Find where the given text appears and provide that cell's center as [x, y] coordinate. 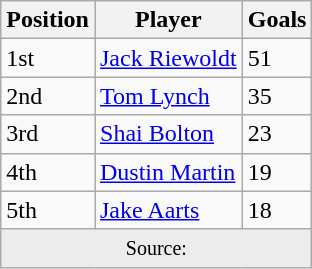
Shai Bolton [168, 134]
Tom Lynch [168, 96]
Player [168, 20]
Jack Riewoldt [168, 58]
1st [48, 58]
4th [48, 172]
Source: [156, 248]
35 [277, 96]
18 [277, 210]
Position [48, 20]
19 [277, 172]
Dustin Martin [168, 172]
5th [48, 210]
51 [277, 58]
Goals [277, 20]
23 [277, 134]
2nd [48, 96]
Jake Aarts [168, 210]
3rd [48, 134]
